For the text-containing cell, return its midpoint in (X, Y) coordinate format. 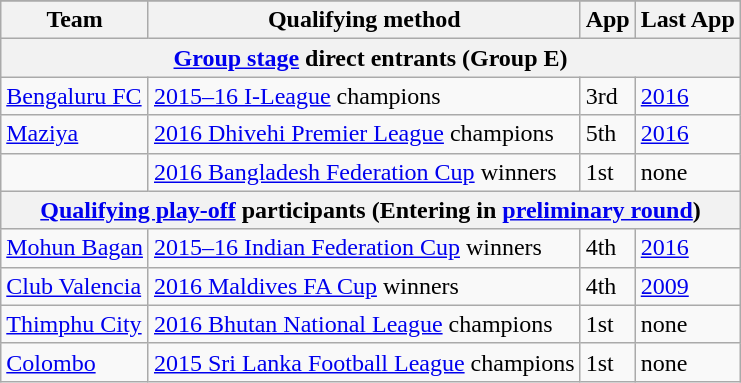
2016 Maldives FA Cup winners (364, 286)
3rd (608, 96)
Team (75, 20)
Qualifying method (364, 20)
Colombo (75, 362)
2009 (688, 286)
Maziya (75, 134)
2015–16 Indian Federation Cup winners (364, 248)
App (608, 20)
Bengaluru FC (75, 96)
Group stage direct entrants (Group E) (371, 58)
Club Valencia (75, 286)
2015–16 I-League champions (364, 96)
Last App (688, 20)
Qualifying play-off participants (Entering in preliminary round) (371, 210)
5th (608, 134)
2016 Bhutan National League champions (364, 324)
Mohun Bagan (75, 248)
2015 Sri Lanka Football League champions (364, 362)
2016 Dhivehi Premier League champions (364, 134)
2016 Bangladesh Federation Cup winners (364, 172)
Thimphu City (75, 324)
